Output the [x, y] coordinate of the center of the cell containing the given text.  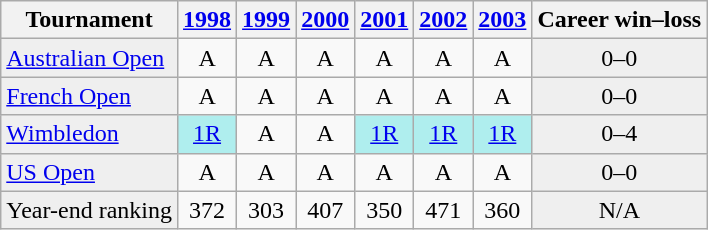
372 [208, 210]
Year-end ranking [90, 210]
1998 [208, 20]
2000 [326, 20]
1999 [266, 20]
Australian Open [90, 58]
2002 [444, 20]
2001 [384, 20]
471 [444, 210]
Career win–loss [620, 20]
French Open [90, 96]
US Open [90, 172]
360 [502, 210]
0–4 [620, 134]
Tournament [90, 20]
N/A [620, 210]
407 [326, 210]
Wimbledon [90, 134]
350 [384, 210]
303 [266, 210]
2003 [502, 20]
